From the cell containing the given text, extract its center point as [X, Y] coordinate. 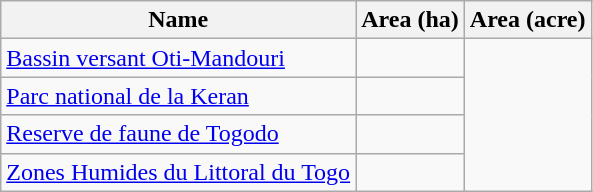
Name [178, 20]
Bassin versant Oti-Mandouri [178, 58]
Zones Humides du Littoral du Togo [178, 172]
Reserve de faune de Togodo [178, 134]
Area (ha) [410, 20]
Area (acre) [528, 20]
Parc national de la Keran [178, 96]
